Extract the (x, y) coordinate from the center of the cell holding the provided text.  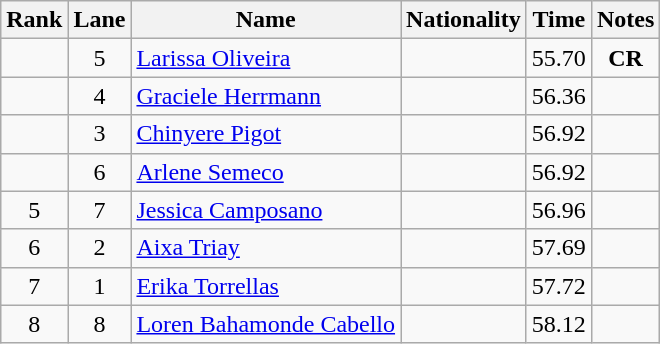
CR (625, 58)
56.36 (558, 96)
57.69 (558, 248)
3 (100, 134)
Loren Bahamonde Cabello (266, 324)
Lane (100, 20)
Jessica Camposano (266, 210)
Erika Torrellas (266, 286)
2 (100, 248)
Arlene Semeco (266, 172)
4 (100, 96)
58.12 (558, 324)
Nationality (464, 20)
Larissa Oliveira (266, 58)
57.72 (558, 286)
Rank (34, 20)
Graciele Herrmann (266, 96)
Name (266, 20)
Aixa Triay (266, 248)
55.70 (558, 58)
Notes (625, 20)
56.96 (558, 210)
1 (100, 286)
Chinyere Pigot (266, 134)
Time (558, 20)
